Capture the cell that displays the provided text and extract its (x, y) central coordinate. 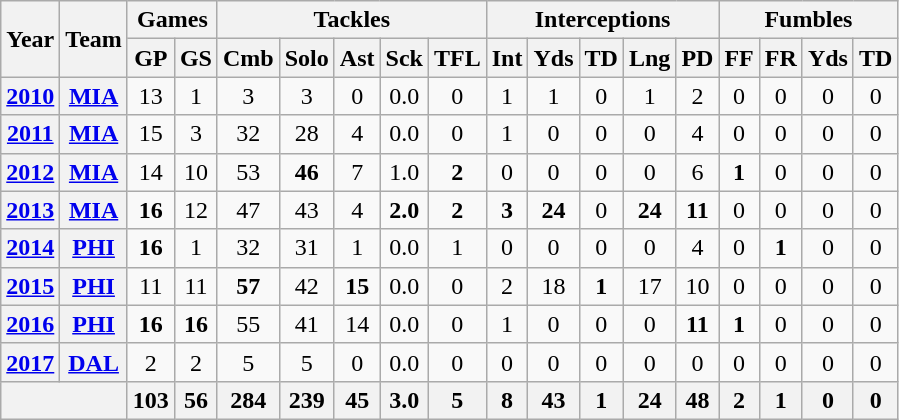
Tackles (352, 20)
GS (196, 58)
Year (30, 39)
Sck (404, 58)
284 (248, 400)
2013 (30, 210)
13 (150, 96)
57 (248, 286)
2010 (30, 96)
31 (306, 248)
6 (698, 172)
47 (248, 210)
TFL (457, 58)
8 (507, 400)
FR (780, 58)
53 (248, 172)
2012 (30, 172)
2017 (30, 362)
239 (306, 400)
12 (196, 210)
41 (306, 324)
28 (306, 134)
DAL (94, 362)
Team (94, 39)
45 (357, 400)
17 (649, 286)
GP (150, 58)
55 (248, 324)
Cmb (248, 58)
7 (357, 172)
48 (698, 400)
3.0 (404, 400)
18 (554, 286)
2.0 (404, 210)
56 (196, 400)
46 (306, 172)
2015 (30, 286)
PD (698, 58)
2016 (30, 324)
Fumbles (808, 20)
Lng (649, 58)
Int (507, 58)
FF (739, 58)
1.0 (404, 172)
Ast (357, 58)
2011 (30, 134)
42 (306, 286)
Solo (306, 58)
2014 (30, 248)
103 (150, 400)
Interceptions (602, 20)
Games (172, 20)
